Return the (x, y) coordinate for the center point of the cell that contains the specified text.  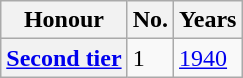
No. (150, 20)
Honour (64, 20)
Years (208, 20)
1940 (208, 58)
Second tier (64, 58)
1 (150, 58)
